Detect which cell encompasses the target text, then output its (x, y) center coordinate. 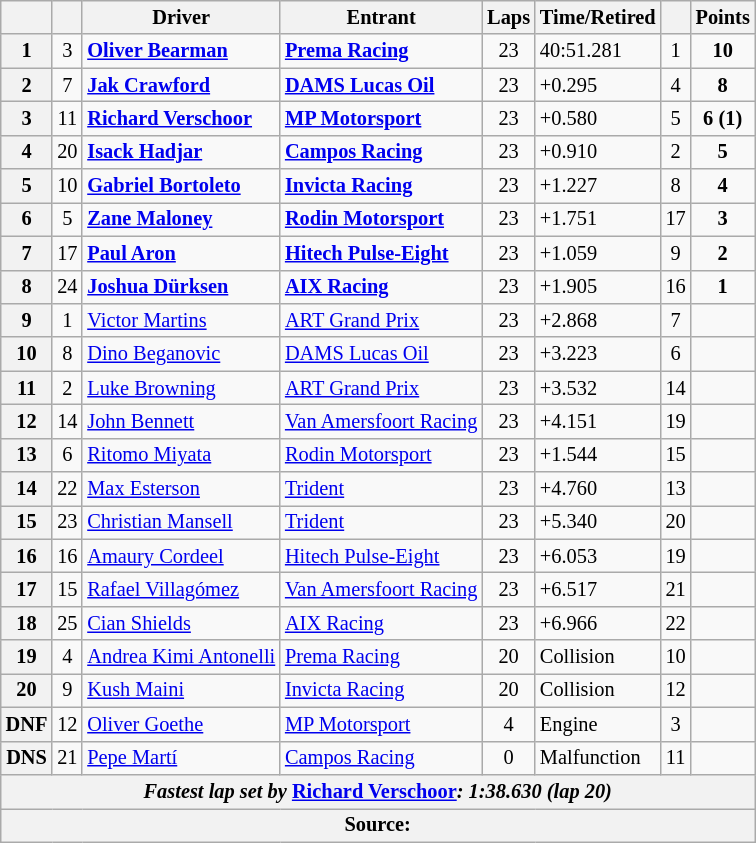
Malfunction (598, 758)
+5.340 (598, 522)
Time/Retired (598, 17)
DNF (27, 724)
+3.223 (598, 354)
Jak Crawford (181, 85)
Points (723, 17)
Zane Maloney (181, 219)
Kush Maini (181, 690)
John Bennett (181, 421)
Ritomo Miyata (181, 455)
Rafael Villagómez (181, 589)
Victor Martins (181, 320)
Dino Beganovic (181, 354)
Cian Shields (181, 623)
+1.059 (598, 253)
+1.905 (598, 287)
Laps (508, 17)
Luke Browning (181, 388)
Amaury Cordeel (181, 556)
18 (27, 623)
Oliver Bearman (181, 51)
+6.966 (598, 623)
0 (508, 758)
+0.295 (598, 85)
+6.517 (598, 589)
Paul Aron (181, 253)
Entrant (381, 17)
Pepe Martí (181, 758)
DNS (27, 758)
6 (1) (723, 118)
+4.760 (598, 489)
Oliver Goethe (181, 724)
+3.532 (598, 388)
Max Esterson (181, 489)
Richard Verschoor (181, 118)
Driver (181, 17)
+1.751 (598, 219)
Fastest lap set by Richard Verschoor: 1:38.630 (lap 20) (378, 791)
Gabriel Bortoleto (181, 186)
+2.868 (598, 320)
Isack Hadjar (181, 152)
Andrea Kimi Antonelli (181, 657)
+0.910 (598, 152)
Engine (598, 724)
Christian Mansell (181, 522)
24 (67, 287)
+4.151 (598, 421)
+6.053 (598, 556)
Joshua Dürksen (181, 287)
+1.227 (598, 186)
25 (67, 623)
Source: (378, 825)
+1.544 (598, 455)
40:51.281 (598, 51)
+0.580 (598, 118)
